Provide the [x, y] coordinate of the cell's center where the given text is located.  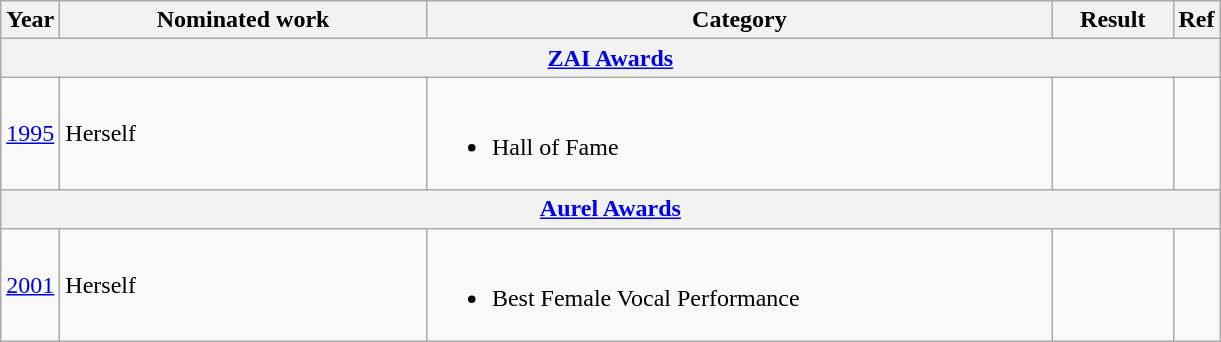
ZAI Awards [610, 58]
Category [739, 20]
Ref [1196, 20]
Result [1112, 20]
2001 [30, 284]
Nominated work [244, 20]
Year [30, 20]
Aurel Awards [610, 209]
Best Female Vocal Performance [739, 284]
1995 [30, 134]
Hall of Fame [739, 134]
